Search for the cell housing the specified text and yield its (X, Y) center coordinate. 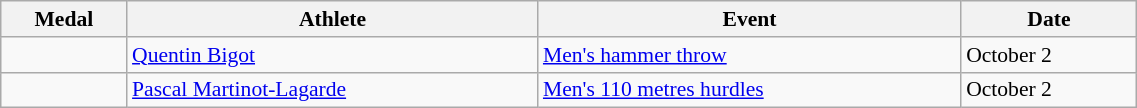
Men's 110 metres hurdles (750, 90)
Men's hammer throw (750, 55)
Date (1049, 19)
Pascal Martinot-Lagarde (332, 90)
Event (750, 19)
Athlete (332, 19)
Medal (64, 19)
Quentin Bigot (332, 55)
